Scan for the cell matching the given text and deliver its (x, y) coordinate at center. 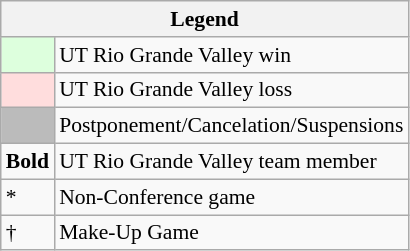
Make-Up Game (231, 233)
* (28, 197)
Legend (205, 19)
UT Rio Grande Valley team member (231, 162)
Non-Conference game (231, 197)
Postponement/Cancelation/Suspensions (231, 126)
Bold (28, 162)
† (28, 233)
UT Rio Grande Valley win (231, 55)
UT Rio Grande Valley loss (231, 90)
